Capture the cell that displays the provided text and extract its (X, Y) central coordinate. 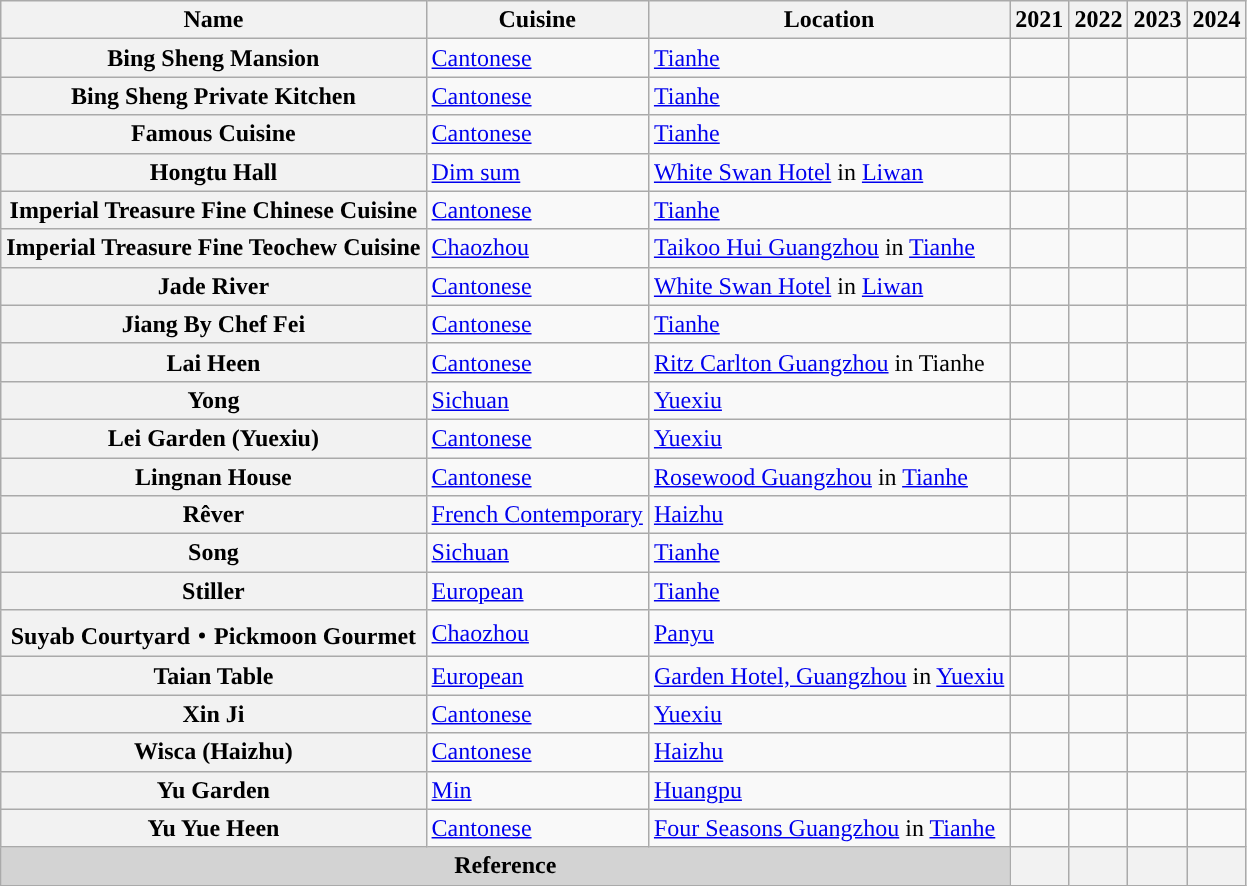
Lai Heen (214, 362)
Yong (214, 400)
Huangpu (828, 790)
Bing Sheng Mansion (214, 58)
Jade River (214, 286)
Suyab Courtyard・Pickmoon Gourmet (214, 634)
Song (214, 553)
Stiller (214, 591)
Location (828, 20)
Lei Garden (Yuexiu) (214, 438)
Famous Cuisine (214, 134)
Imperial Treasure Fine Chinese Cuisine (214, 210)
Taian Table (214, 676)
Four Seasons Guangzhou in Tianhe (828, 828)
Wisca (Haizhu) (214, 752)
French Contemporary (537, 515)
Dim sum (537, 172)
Ritz Carlton Guangzhou in Tianhe (828, 362)
2023 (1158, 20)
Imperial Treasure Fine Teochew Cuisine (214, 248)
Panyu (828, 634)
2022 (1098, 20)
Bing Sheng Private Kitchen (214, 96)
Hongtu Hall (214, 172)
Reference (506, 866)
Rêver (214, 515)
2021 (1040, 20)
Taikoo Hui Guangzhou in Tianhe (828, 248)
2024 (1216, 20)
Yu Yue Heen (214, 828)
Min (537, 790)
Xin Ji (214, 714)
Name (214, 20)
Lingnan House (214, 477)
Jiang By Chef Fei (214, 324)
Garden Hotel, Guangzhou in Yuexiu (828, 676)
Cuisine (537, 20)
Yu Garden (214, 790)
Rosewood Guangzhou in Tianhe (828, 477)
